For the text-containing cell, return its midpoint in (X, Y) coordinate format. 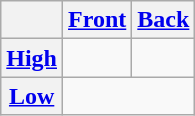
Back (164, 20)
Front (98, 20)
Low (32, 96)
High (32, 58)
